For the text-containing cell, return its midpoint in [x, y] coordinate format. 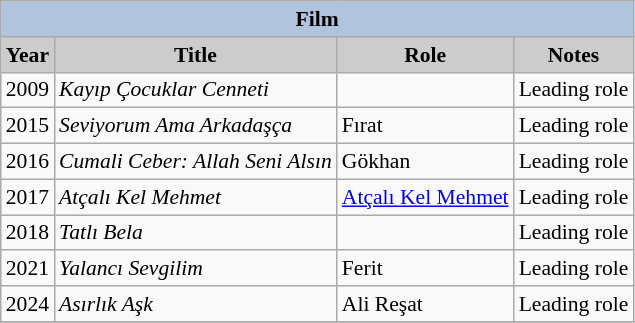
Ali Reşat [426, 304]
Seviyorum Ama Arkadaşça [196, 126]
2021 [28, 269]
Tatlı Bela [196, 233]
Kayıp Çocuklar Cenneti [196, 90]
2024 [28, 304]
Ferit [426, 269]
Film [318, 19]
Fırat [426, 126]
Gökhan [426, 162]
2015 [28, 126]
Title [196, 55]
2009 [28, 90]
Cumali Ceber: Allah Seni Alsın [196, 162]
2016 [28, 162]
Year [28, 55]
Asırlık Aşk [196, 304]
Yalancı Sevgilim [196, 269]
2018 [28, 233]
Notes [574, 55]
Role [426, 55]
2017 [28, 197]
